Pinpoint the cell where the given text exists, returning its (X, Y) midpoint coordinate. 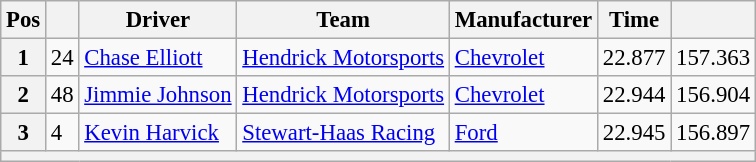
Kevin Harvick (158, 133)
Time (634, 20)
Jimmie Johnson (158, 95)
4 (62, 133)
156.897 (714, 133)
Pos (24, 20)
24 (62, 58)
Driver (158, 20)
Manufacturer (523, 20)
2 (24, 95)
22.877 (634, 58)
Chase Elliott (158, 58)
3 (24, 133)
Team (343, 20)
Ford (523, 133)
Stewart-Haas Racing (343, 133)
156.904 (714, 95)
22.944 (634, 95)
157.363 (714, 58)
22.945 (634, 133)
1 (24, 58)
48 (62, 95)
